Search for the cell housing the specified text and yield its (x, y) center coordinate. 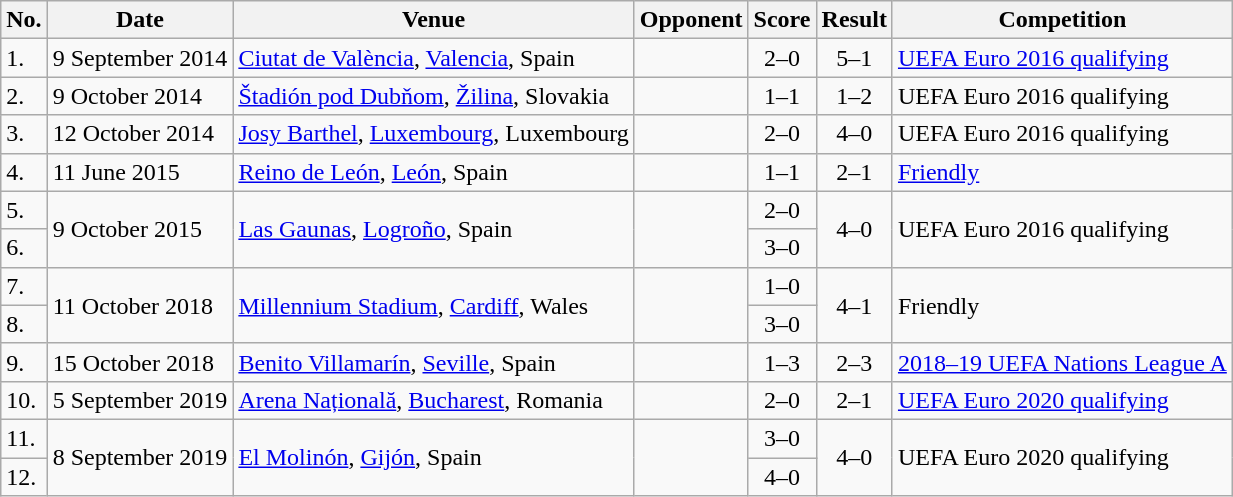
1. (24, 58)
11 June 2015 (140, 172)
No. (24, 20)
9 October 2014 (140, 96)
9. (24, 362)
Score (782, 20)
5–1 (854, 58)
15 October 2018 (140, 362)
9 September 2014 (140, 58)
12 October 2014 (140, 134)
Competition (1062, 20)
4. (24, 172)
5. (24, 210)
Result (854, 20)
Opponent (691, 20)
Ciutat de València, Valencia, Spain (434, 58)
9 October 2015 (140, 229)
2018–19 UEFA Nations League A (1062, 362)
8. (24, 324)
1–3 (782, 362)
Josy Barthel, Luxembourg, Luxembourg (434, 134)
Arena Națională, Bucharest, Romania (434, 400)
10. (24, 400)
Date (140, 20)
2–3 (854, 362)
Benito Villamarín, Seville, Spain (434, 362)
4–1 (854, 305)
8 September 2019 (140, 457)
12. (24, 477)
Las Gaunas, Logroño, Spain (434, 229)
El Molinón, Gijón, Spain (434, 457)
Venue (434, 20)
6. (24, 248)
Reino de León, León, Spain (434, 172)
7. (24, 286)
11. (24, 438)
2. (24, 96)
5 September 2019 (140, 400)
3. (24, 134)
11 October 2018 (140, 305)
Millennium Stadium, Cardiff, Wales (434, 305)
1–0 (782, 286)
1–2 (854, 96)
Štadión pod Dubňom, Žilina, Slovakia (434, 96)
